Find where the given text appears and provide that cell's center as (x, y) coordinate. 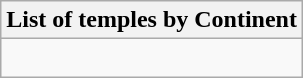
List of temples by Continent (152, 20)
